From the cell containing the given text, extract its center point as [x, y] coordinate. 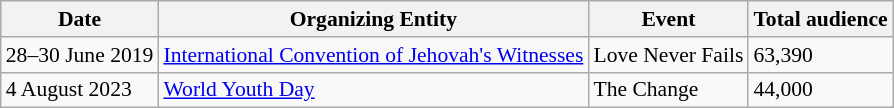
Date [80, 19]
44,000 [820, 90]
Total audience [820, 19]
4 August 2023 [80, 90]
63,390 [820, 55]
Event [668, 19]
Love Never Fails [668, 55]
The Change [668, 90]
World Youth Day [373, 90]
International Convention of Jehovah's Witnesses [373, 55]
28–30 June 2019 [80, 55]
Organizing Entity [373, 19]
